Search for the cell housing the specified text and yield its (x, y) center coordinate. 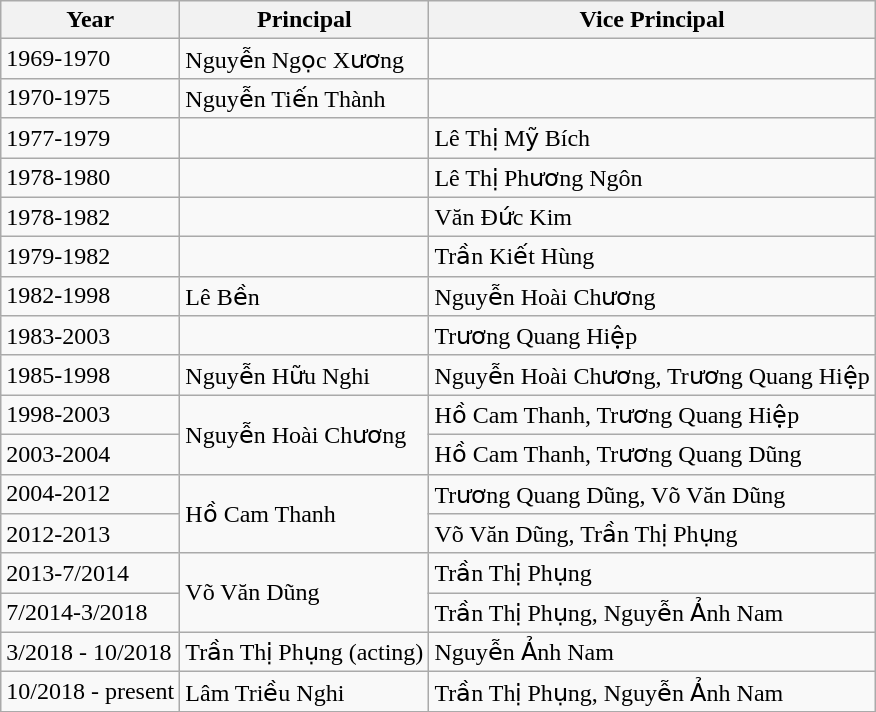
Hồ Cam Thanh, Trương Quang Hiệp (652, 415)
7/2014-3/2018 (90, 613)
1969-1970 (90, 59)
1998-2003 (90, 415)
Nguyễn Tiến Thành (304, 98)
Lê Thị Mỹ Bích (652, 138)
2004-2012 (90, 494)
2003-2004 (90, 454)
Nguyễn Ảnh Nam (652, 652)
Nguyễn Hoài Chương, Trương Quang Hiệp (652, 375)
1983-2003 (90, 336)
10/2018 - present (90, 692)
Trần Thị Phụng (652, 573)
1979-1982 (90, 257)
Lâm Triều Nghi (304, 692)
Võ Văn Dũng, Trần Thị Phụng (652, 534)
2012-2013 (90, 534)
1977-1979 (90, 138)
Lê Bền (304, 296)
Nguyễn Ngọc Xương (304, 59)
Lê Thị Phương Ngôn (652, 178)
Hồ Cam Thanh, Trương Quang Dũng (652, 454)
Vice Principal (652, 20)
Principal (304, 20)
1978-1980 (90, 178)
Trần Kiết Hùng (652, 257)
Trương Quang Dũng, Võ Văn Dũng (652, 494)
Trần Thị Phụng (acting) (304, 652)
Võ Văn Dũng (304, 592)
Nguyễn Hữu Nghi (304, 375)
Trương Quang Hiệp (652, 336)
1985-1998 (90, 375)
1978-1982 (90, 217)
Year (90, 20)
Văn Đức Kim (652, 217)
Hồ Cam Thanh (304, 514)
2013-7/2014 (90, 573)
1970-1975 (90, 98)
3/2018 - 10/2018 (90, 652)
1982-1998 (90, 296)
